Capture the cell that displays the provided text and extract its (x, y) central coordinate. 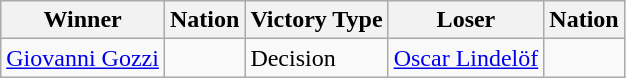
Winner (83, 20)
Oscar Lindelöf (466, 58)
Decision (316, 58)
Loser (466, 20)
Giovanni Gozzi (83, 58)
Victory Type (316, 20)
